Identify which cell holds the provided text, then report its (x, y) central coordinate. 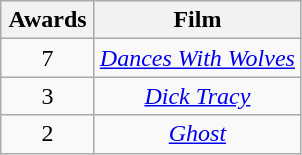
Awards (48, 20)
2 (48, 134)
Dances With Wolves (197, 58)
Film (197, 20)
Ghost (197, 134)
7 (48, 58)
3 (48, 96)
Dick Tracy (197, 96)
